For the text-containing cell, return its midpoint in [x, y] coordinate format. 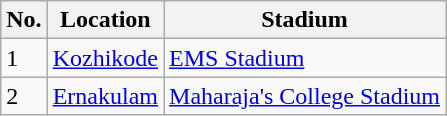
EMS Stadium [305, 58]
Location [105, 20]
2 [24, 96]
No. [24, 20]
Kozhikode [105, 58]
1 [24, 58]
Maharaja's College Stadium [305, 96]
Stadium [305, 20]
Ernakulam [105, 96]
